Output the [x, y] coordinate of the center of the cell containing the given text.  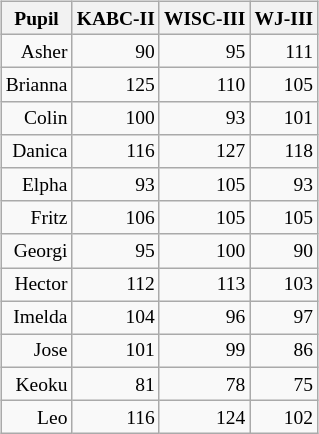
118 [284, 150]
96 [204, 318]
125 [116, 84]
97 [284, 318]
Fritz [36, 218]
Keoku [36, 384]
75 [284, 384]
Jose [36, 350]
Leo [36, 418]
127 [204, 150]
78 [204, 384]
KABC-II [116, 18]
110 [204, 84]
Georgi [36, 250]
Brianna [36, 84]
103 [284, 284]
WISC-III [204, 18]
Elpha [36, 184]
106 [116, 218]
113 [204, 284]
Hector [36, 284]
Asher [36, 52]
104 [116, 318]
124 [204, 418]
86 [284, 350]
Danica [36, 150]
112 [116, 284]
111 [284, 52]
Colin [36, 118]
102 [284, 418]
WJ-III [284, 18]
81 [116, 384]
Imelda [36, 318]
Pupil [36, 18]
99 [204, 350]
